Return [X, Y] of the center of cell containing provided text 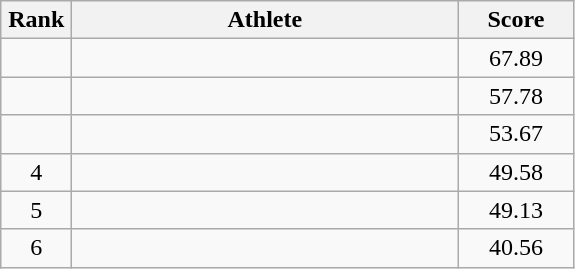
49.58 [516, 172]
53.67 [516, 134]
57.78 [516, 96]
Score [516, 20]
Athlete [265, 20]
Rank [36, 20]
67.89 [516, 58]
4 [36, 172]
5 [36, 210]
49.13 [516, 210]
40.56 [516, 248]
6 [36, 248]
